Locate the cell with the specified text and output its [x, y] center coordinate. 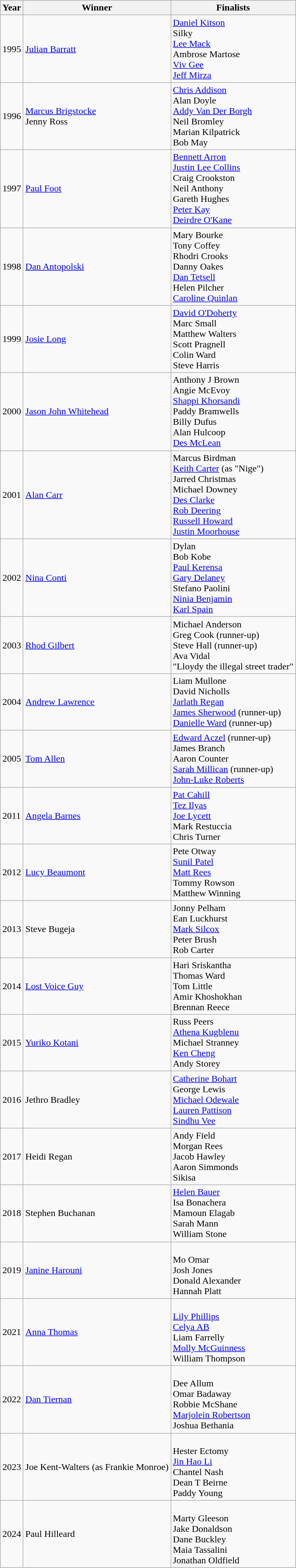
Hari SriskanthaThomas WardTom LittleAmir KhoshokhanBrennan Reece [233, 986]
Alan Carr [97, 495]
2002 [12, 578]
Paul Hilleard [97, 1534]
2023 [12, 1466]
Jonny PelhamEan LuckhurstMark SilcoxPeter BrushRob Carter [233, 929]
David O'DohertyMarc SmallMatthew WaltersScott PragnellColin WardSteve Harris [233, 339]
Russ PeersAthena KugblenuMichael StranneyKen ChengAndy Storey [233, 1043]
Year [12, 8]
Winner [97, 8]
Jethro Bradley [97, 1100]
Lost Voice Guy [97, 986]
Bennett ArronJustin Lee CollinsCraig CrookstonNeil AnthonyGareth HughesPeter KayDeirdre O'Kane [233, 189]
1998 [12, 266]
Helen BauerIsa BonacheraMamoun ElagabSarah MannWilliam Stone [233, 1213]
Angela Barnes [97, 816]
2003 [12, 645]
2013 [12, 929]
2000 [12, 412]
DylanBob KobePaul KerensaGary DelaneyStefano PaoliniNinia BenjaminKarl Spain [233, 578]
2004 [12, 702]
Hester Ectomy Jin Hao Li Chantel Nash Dean T Beirne Paddy Young [233, 1466]
Lily PhillipsCelya ABLiam FarrellyMolly McGuinnessWilliam Thompson [233, 1332]
1996 [12, 116]
Pat CahillTez IlyasJoe LycettMark RestucciaChris Turner [233, 816]
Marcus BirdmanKeith Carter (as "Nige")Jarred ChristmasMichael DowneyDes ClarkeRob DeeringRussell HowardJustin Moorhouse [233, 495]
2022 [12, 1400]
2021 [12, 1332]
1999 [12, 339]
Edward Aczel (runner-up)James BranchAaron CounterSarah Millican (runner-up)John-Luke Roberts [233, 759]
Finalists [233, 8]
Chris AddisonAlan DoyleAddy Van Der BorghNeil BromleyMarian KilpatrickBob May [233, 116]
2011 [12, 816]
Andrew Lawrence [97, 702]
Liam MulloneDavid NichollsJarlath ReganJames Sherwood (runner-up)Danielle Ward (runner-up) [233, 702]
2012 [12, 872]
Lucy Beaumont [97, 872]
Dee AllumOmar BadawayRobbie McShaneMarjolein RobertsonJoshua Bethania [233, 1400]
Steve Bugeja [97, 929]
1995 [12, 49]
Stephen Buchanan [97, 1213]
2001 [12, 495]
Joe Kent-Walters (as Frankie Monroe) [97, 1466]
Andy FieldMorgan ReesJacob HawleyAaron SimmondsSikisa [233, 1156]
Dan Antopolski [97, 266]
Anna Thomas [97, 1332]
2019 [12, 1270]
2018 [12, 1213]
Pete OtwaySunil PatelMatt ReesTommy RowsonMatthew Winning [233, 872]
2024 [12, 1534]
Yuriko Kotani [97, 1043]
Julian Barratt [97, 49]
Heidi Regan [97, 1156]
Daniel KitsonSilkyLee MackAmbrose MartoseViv GeeJeff Mirza [233, 49]
2014 [12, 986]
2017 [12, 1156]
Tom Allen [97, 759]
1997 [12, 189]
Marty Gleeson Jake Donaldson Dane Buckley Maia Tassalini Jonathan Oldfield [233, 1534]
Rhod Gilbert [97, 645]
Marcus BrigstockeJenny Ross [97, 116]
Nina Conti [97, 578]
Catherine BohartGeorge LewisMichael OdewaleLauren PattisonSindhu Vee [233, 1100]
Josie Long [97, 339]
Mo OmarJosh JonesDonald AlexanderHannah Platt [233, 1270]
Janine Harouni [97, 1270]
2015 [12, 1043]
Mary BourkeTony CoffeyRhodri CrooksDanny OakesDan TetsellHelen PilcherCaroline Quinlan [233, 266]
Paul Foot [97, 189]
Dan Tiernan [97, 1400]
Jason John Whitehead [97, 412]
Anthony J BrownAngie McEvoyShappi KhorsandiPaddy BramwellsBilly DufusAlan HulcoopDes McLean [233, 412]
Michael AndersonGreg Cook (runner-up)Steve Hall (runner-up)Ava Vidal"Lloydy the illegal street trader" [233, 645]
2005 [12, 759]
2016 [12, 1100]
